Extract the (x, y) coordinate from the center of the cell holding the provided text.  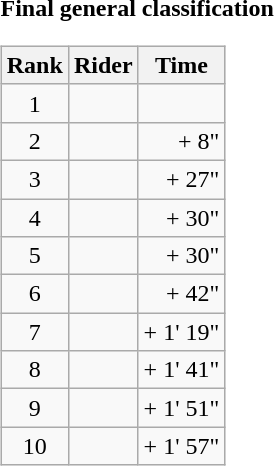
+ 27" (182, 179)
10 (34, 446)
+ 1' 41" (182, 370)
+ 8" (182, 141)
Time (182, 65)
4 (34, 217)
7 (34, 332)
5 (34, 256)
Rider (103, 65)
6 (34, 294)
+ 1' 19" (182, 332)
+ 42" (182, 294)
8 (34, 370)
3 (34, 179)
Rank (34, 65)
9 (34, 408)
1 (34, 103)
2 (34, 141)
+ 1' 57" (182, 446)
+ 1' 51" (182, 408)
